Provide the (X, Y) coordinate of the cell's center where the given text is located.  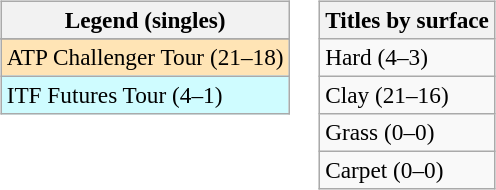
Carpet (0–0) (408, 171)
Clay (21–16) (408, 95)
Hard (4–3) (408, 57)
Grass (0–0) (408, 133)
Legend (singles) (145, 20)
ATP Challenger Tour (21–18) (145, 57)
Titles by surface (408, 20)
ITF Futures Tour (4–1) (145, 95)
